Determine the [x, y] coordinate at the center of the cell enclosing the given text.  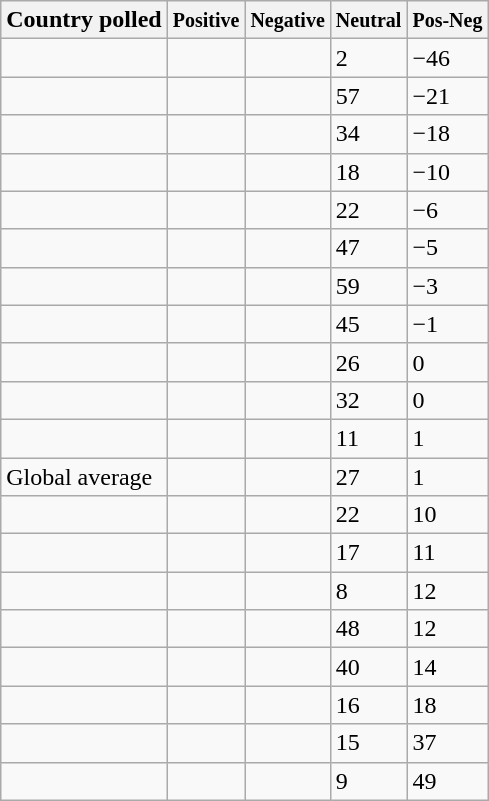
−3 [448, 286]
57 [368, 96]
14 [448, 667]
49 [448, 781]
45 [368, 324]
−46 [448, 58]
40 [368, 667]
−18 [448, 134]
59 [368, 286]
32 [368, 400]
−6 [448, 210]
10 [448, 515]
16 [368, 705]
−21 [448, 96]
37 [448, 743]
Positive [206, 20]
2 [368, 58]
48 [368, 629]
−10 [448, 172]
47 [368, 248]
27 [368, 477]
Global average [84, 477]
34 [368, 134]
−1 [448, 324]
−5 [448, 248]
Country polled [84, 20]
Pos-Neg [448, 20]
Negative [288, 20]
17 [368, 553]
9 [368, 781]
8 [368, 591]
15 [368, 743]
26 [368, 362]
Neutral [368, 20]
